Output the (X, Y) coordinate of the center of the cell containing the given text.  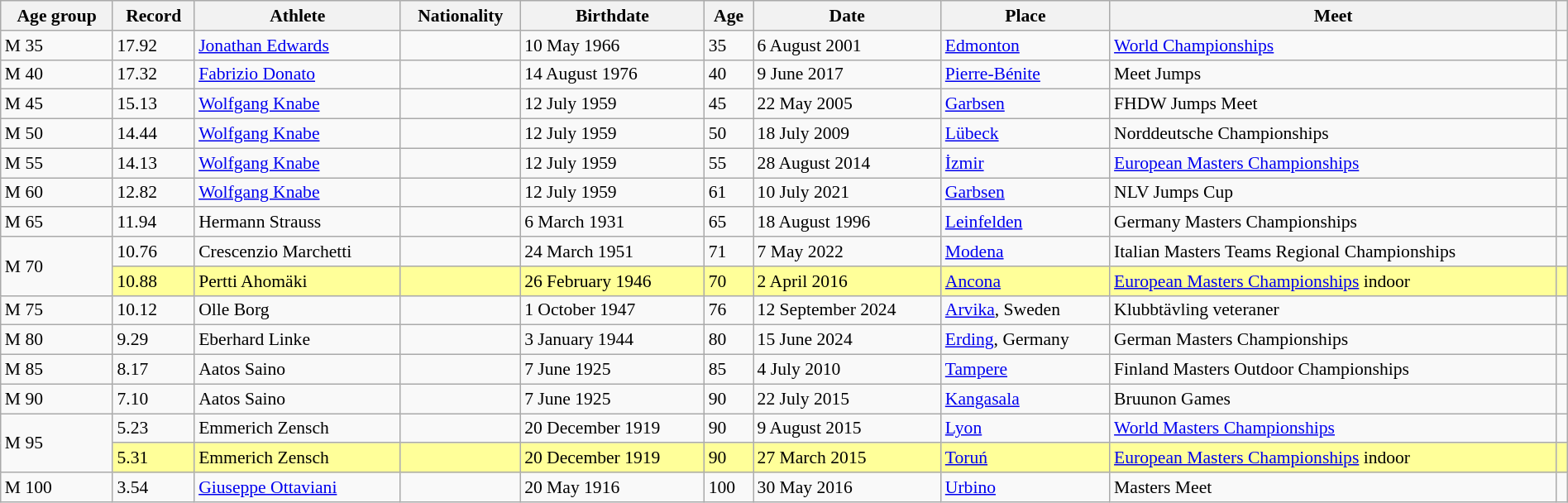
30 May 2016 (847, 487)
26 February 1946 (612, 281)
22 July 2015 (847, 399)
Lübeck (1025, 134)
5.23 (154, 429)
17.92 (154, 46)
M 70 (57, 266)
10.76 (154, 251)
20 May 1916 (612, 487)
28 August 2014 (847, 163)
80 (729, 340)
9.29 (154, 340)
10.88 (154, 281)
65 (729, 223)
12 September 2024 (847, 310)
M 65 (57, 223)
50 (729, 134)
Crescenzio Marchetti (298, 251)
2 April 2016 (847, 281)
5.31 (154, 458)
18 July 2009 (847, 134)
14.44 (154, 134)
World Masters Championships (1333, 429)
9 June 2017 (847, 74)
Urbino (1025, 487)
M 45 (57, 104)
Giuseppe Ottaviani (298, 487)
Klubbtävling veteraner (1333, 310)
M 55 (57, 163)
6 August 2001 (847, 46)
85 (729, 370)
15.13 (154, 104)
Leinfelden (1025, 223)
Erding, Germany (1025, 340)
8.17 (154, 370)
Hermann Strauss (298, 223)
Meet (1333, 16)
9 August 2015 (847, 429)
14 August 1976 (612, 74)
Record (154, 16)
11.94 (154, 223)
3 January 1944 (612, 340)
Masters Meet (1333, 487)
10.12 (154, 310)
27 March 2015 (847, 458)
Date (847, 16)
35 (729, 46)
Toruń (1025, 458)
7 May 2022 (847, 251)
M 100 (57, 487)
Ancona (1025, 281)
14.13 (154, 163)
World Championships (1333, 46)
Bruunon Games (1333, 399)
M 50 (57, 134)
Lyon (1025, 429)
3.54 (154, 487)
Germany Masters Championships (1333, 223)
Nationality (460, 16)
100 (729, 487)
10 July 2021 (847, 193)
15 June 2024 (847, 340)
Kangasala (1025, 399)
24 March 1951 (612, 251)
6 March 1931 (612, 223)
M 35 (57, 46)
German Masters Championships (1333, 340)
M 80 (57, 340)
Pertti Ahomäki (298, 281)
Athlete (298, 16)
71 (729, 251)
45 (729, 104)
12.82 (154, 193)
10 May 1966 (612, 46)
70 (729, 281)
40 (729, 74)
İzmir (1025, 163)
Modena (1025, 251)
Norddeutsche Championships (1333, 134)
1 October 1947 (612, 310)
7.10 (154, 399)
Birthdate (612, 16)
22 May 2005 (847, 104)
55 (729, 163)
Pierre-Bénite (1025, 74)
Arvika, Sweden (1025, 310)
NLV Jumps Cup (1333, 193)
17.32 (154, 74)
61 (729, 193)
Edmonton (1025, 46)
Eberhard Linke (298, 340)
Finland Masters Outdoor Championships (1333, 370)
Place (1025, 16)
M 85 (57, 370)
FHDW Jumps Meet (1333, 104)
M 75 (57, 310)
4 July 2010 (847, 370)
Tampere (1025, 370)
M 60 (57, 193)
Fabrizio Donato (298, 74)
M 40 (57, 74)
Olle Borg (298, 310)
Jonathan Edwards (298, 46)
Meet Jumps (1333, 74)
European Masters Championships (1333, 163)
Italian Masters Teams Regional Championships (1333, 251)
M 95 (57, 443)
Age (729, 16)
Age group (57, 16)
18 August 1996 (847, 223)
76 (729, 310)
M 90 (57, 399)
